Return the [X, Y] coordinate for the center point of the cell that contains the specified text.  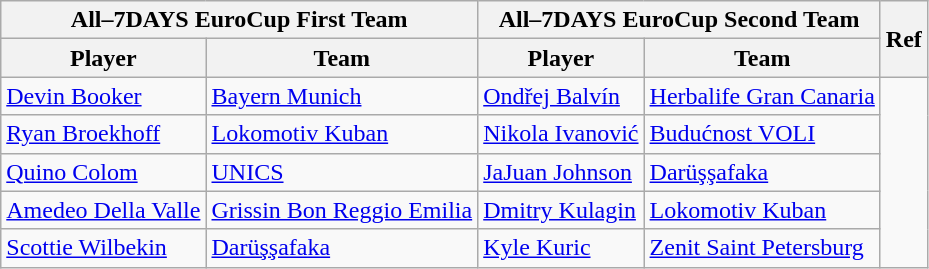
Zenit Saint Petersburg [762, 248]
Quino Colom [104, 172]
Ref [904, 39]
All–7DAYS EuroCup Second Team [680, 20]
Amedeo Della Valle [104, 210]
Bayern Munich [342, 96]
Herbalife Gran Canaria [762, 96]
Dmitry Kulagin [561, 210]
All–7DAYS EuroCup First Team [240, 20]
Scottie Wilbekin [104, 248]
Budućnost VOLI [762, 134]
Grissin Bon Reggio Emilia [342, 210]
JaJuan Johnson [561, 172]
Kyle Kuric [561, 248]
Devin Booker [104, 96]
Ryan Broekhoff [104, 134]
UNICS [342, 172]
Ondřej Balvín [561, 96]
Nikola Ivanović [561, 134]
